Scan for the cell matching the given text and deliver its (X, Y) coordinate at center. 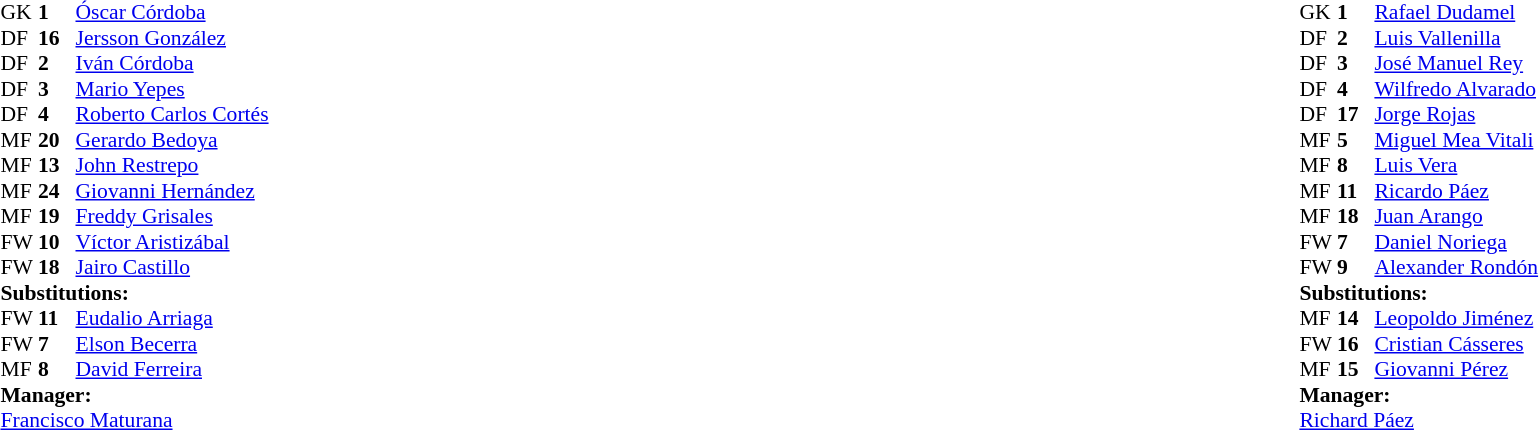
Giovanni Hernández (172, 191)
9 (1356, 267)
John Restrepo (172, 165)
Jairo Castillo (172, 267)
Alexander Rondón (1456, 267)
David Ferreira (172, 369)
Leopoldo Jiménez (1456, 319)
Jorge Rojas (1456, 115)
Luis Vera (1456, 165)
Wilfredo Alvarado (1456, 89)
19 (57, 217)
Roberto Carlos Cortés (172, 115)
15 (1356, 369)
Elson Becerra (172, 344)
Freddy Grisales (172, 217)
24 (57, 191)
Eudalio Arriaga (172, 319)
Víctor Aristizábal (172, 242)
14 (1356, 319)
17 (1356, 115)
Miguel Mea Vitali (1456, 140)
5 (1356, 140)
Jersson González (172, 38)
Luis Vallenilla (1456, 38)
Gerardo Bedoya (172, 140)
Giovanni Pérez (1456, 369)
Juan Arango (1456, 217)
13 (57, 165)
10 (57, 242)
Óscar Córdoba (172, 13)
Mario Yepes (172, 89)
20 (57, 140)
Ricardo Páez (1456, 191)
Iván Córdoba (172, 63)
José Manuel Rey (1456, 63)
Rafael Dudamel (1456, 13)
Daniel Noriega (1456, 242)
Cristian Cásseres (1456, 344)
